For the text-containing cell, return its midpoint in [x, y] coordinate format. 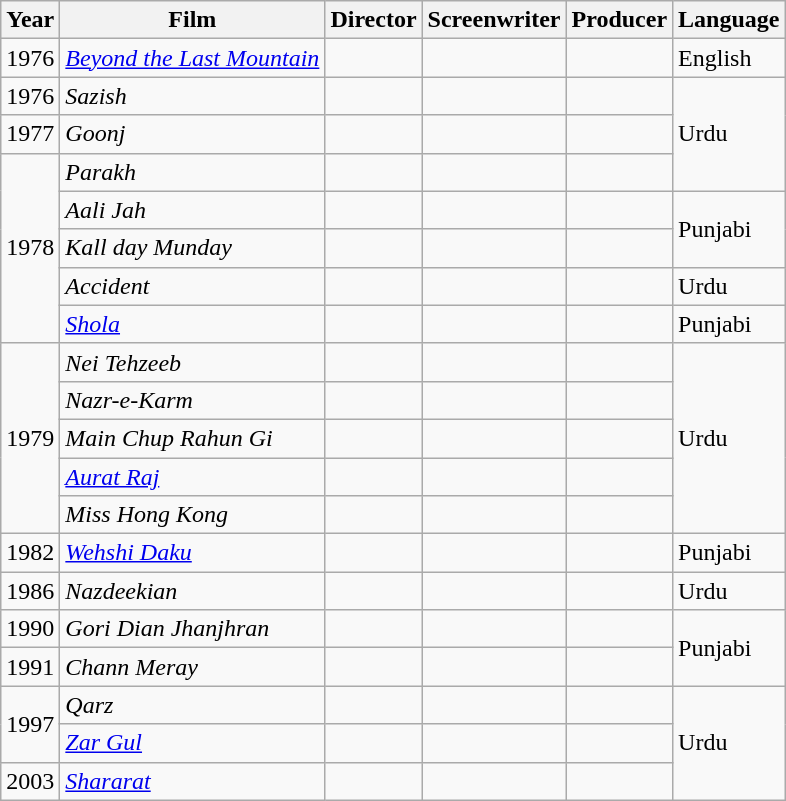
Screenwriter [494, 20]
1979 [30, 438]
1990 [30, 629]
1978 [30, 248]
Aurat Raj [192, 477]
Chann Meray [192, 667]
Zar Gul [192, 743]
Aali Jah [192, 210]
Producer [620, 20]
Shararat [192, 781]
Gori Dian Jhanjhran [192, 629]
Beyond the Last Mountain [192, 58]
Kall day Munday [192, 248]
English [729, 58]
1997 [30, 724]
Year [30, 20]
Goonj [192, 134]
1977 [30, 134]
Film [192, 20]
Nazdeekian [192, 591]
Accident [192, 286]
2003 [30, 781]
1991 [30, 667]
Nei Tehzeeb [192, 362]
Main Chup Rahun Gi [192, 438]
1986 [30, 591]
Language [729, 20]
Nazr-e-Karm [192, 400]
Shola [192, 324]
Qarz [192, 705]
1982 [30, 553]
Parakh [192, 172]
Wehshi Daku [192, 553]
Director [374, 20]
Miss Hong Kong [192, 515]
Sazish [192, 96]
